Determine the (X, Y) coordinate at the center of the cell enclosing the given text.  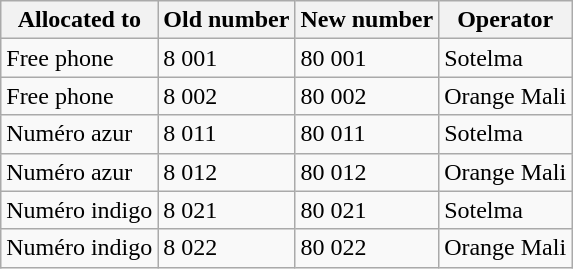
Allocated to (80, 20)
80 022 (367, 248)
8 012 (226, 172)
8 002 (226, 96)
8 021 (226, 210)
Operator (506, 20)
80 001 (367, 58)
Old number (226, 20)
8 022 (226, 248)
80 012 (367, 172)
New number (367, 20)
80 011 (367, 134)
80 002 (367, 96)
8 011 (226, 134)
80 021 (367, 210)
8 001 (226, 58)
